Provide the [X, Y] coordinate of the cell's center where the given text is located.  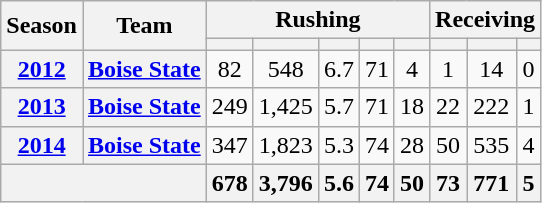
2014 [42, 145]
73 [448, 183]
548 [286, 69]
Rushing [318, 20]
0 [528, 69]
22 [448, 107]
14 [492, 69]
1,425 [286, 107]
5.6 [338, 183]
Season [42, 26]
5.7 [338, 107]
2012 [42, 69]
18 [412, 107]
6.7 [338, 69]
5 [528, 183]
5.3 [338, 145]
347 [230, 145]
535 [492, 145]
249 [230, 107]
222 [492, 107]
Receiving [486, 20]
Team [144, 26]
28 [412, 145]
678 [230, 183]
2013 [42, 107]
3,796 [286, 183]
82 [230, 69]
771 [492, 183]
1,823 [286, 145]
